Return [x, y] of the center of cell containing provided text 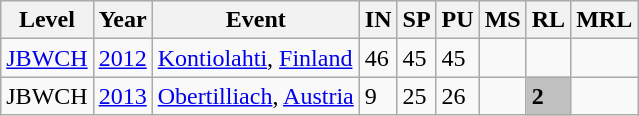
SP [416, 20]
MRL [604, 20]
2 [548, 96]
Year [122, 20]
25 [416, 96]
PU [458, 20]
2013 [122, 96]
46 [378, 58]
RL [548, 20]
IN [378, 20]
2012 [122, 58]
26 [458, 96]
Obertilliach, Austria [256, 96]
Event [256, 20]
Kontiolahti, Finland [256, 58]
Level [47, 20]
MS [502, 20]
9 [378, 96]
